Search for the cell housing the specified text and yield its [x, y] center coordinate. 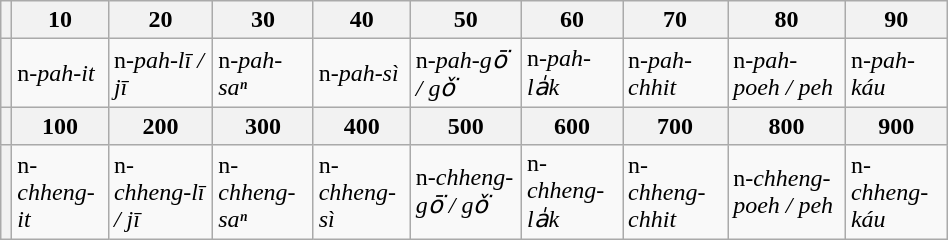
400 [362, 126]
n-chheng-saⁿ [263, 192]
n-chheng-la̍k [572, 192]
n-chheng-it [60, 192]
n-pah-la̍k [572, 73]
900 [896, 126]
n-chheng-káu [896, 192]
n-chheng-poeh / peh [787, 192]
200 [160, 126]
90 [896, 20]
n-pah-it [60, 73]
30 [263, 20]
800 [787, 126]
n-chheng-lī / jī [160, 192]
n-pah-káu [896, 73]
n-pah-saⁿ [263, 73]
n-chheng-gō͘ / gǒ͘ [466, 192]
20 [160, 20]
500 [466, 126]
40 [362, 20]
700 [676, 126]
n-pah-chhit [676, 73]
n-pah-sì [362, 73]
n-chheng-sì [362, 192]
50 [466, 20]
n-pah-poeh / peh [787, 73]
300 [263, 126]
n-pah-lī / jī [160, 73]
n-chheng-chhit [676, 192]
10 [60, 20]
600 [572, 126]
n-pah-gō͘ / gǒ͘ [466, 73]
60 [572, 20]
100 [60, 126]
70 [676, 20]
80 [787, 20]
